Find where the given text appears and provide that cell's center as [x, y] coordinate. 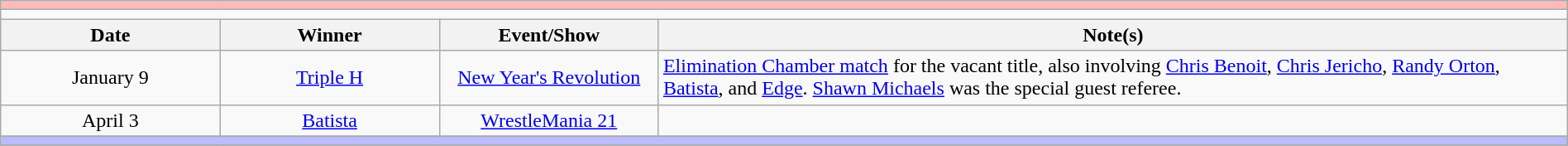
WrestleMania 21 [549, 120]
Winner [329, 35]
Date [111, 35]
Batista [329, 120]
April 3 [111, 120]
New Year's Revolution [549, 78]
Note(s) [1113, 35]
January 9 [111, 78]
Triple H [329, 78]
Event/Show [549, 35]
